Extract the (X, Y) coordinate from the center of the cell holding the provided text.  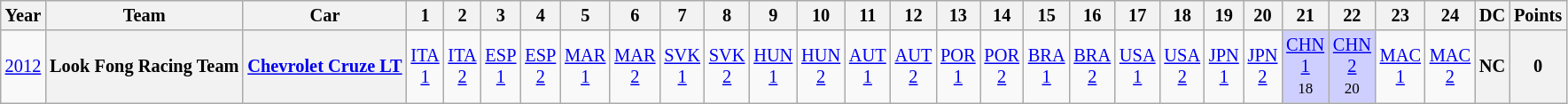
19 (1224, 15)
8 (727, 15)
10 (821, 15)
BRA2 (1092, 67)
14 (1002, 15)
Look Fong Racing Team (144, 67)
Car (324, 15)
2 (463, 15)
ESP1 (502, 67)
CHN118 (1305, 67)
POR1 (957, 67)
SVK2 (727, 67)
11 (868, 15)
7 (682, 15)
BRA1 (1047, 67)
3 (502, 15)
MAR1 (585, 67)
USA2 (1182, 67)
AUT2 (914, 67)
ESP2 (541, 67)
0 (1538, 67)
12 (914, 15)
22 (1353, 15)
Chevrolet Cruze LT (324, 67)
ITA2 (463, 67)
HUN1 (773, 67)
21 (1305, 15)
DC (1493, 15)
9 (773, 15)
23 (1400, 15)
HUN2 (821, 67)
AUT1 (868, 67)
17 (1137, 15)
4 (541, 15)
USA1 (1137, 67)
18 (1182, 15)
Year (23, 15)
MAC1 (1400, 67)
POR2 (1002, 67)
24 (1450, 15)
NC (1493, 67)
2012 (23, 67)
MAC2 (1450, 67)
Points (1538, 15)
6 (635, 15)
13 (957, 15)
SVK1 (682, 67)
MAR2 (635, 67)
ITA1 (425, 67)
1 (425, 15)
Team (144, 15)
16 (1092, 15)
JPN1 (1224, 67)
20 (1263, 15)
5 (585, 15)
15 (1047, 15)
JPN2 (1263, 67)
CHN220 (1353, 67)
